Output the (X, Y) coordinate of the center of the cell containing the given text.  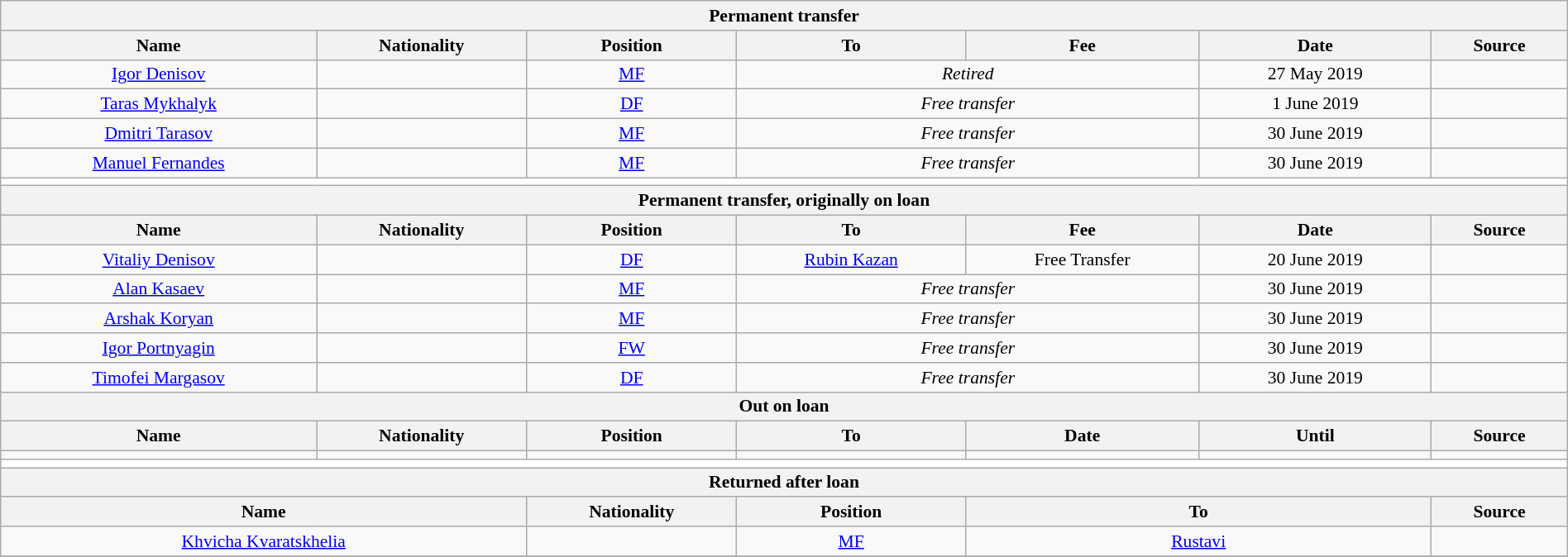
Rubin Kazan (852, 259)
Dmitri Tarasov (159, 134)
FW (632, 348)
Free Transfer (1083, 259)
Vitaliy Denisov (159, 259)
Out on loan (784, 407)
Returned after loan (784, 483)
Khvicha Kvaratskhelia (264, 541)
Timofei Margasov (159, 378)
Arshak Koryan (159, 319)
Igor Portnyagin (159, 348)
Rustavi (1199, 541)
Permanent transfer (784, 16)
Until (1315, 436)
27 May 2019 (1315, 74)
1 June 2019 (1315, 104)
Permanent transfer, originally on loan (784, 201)
Retired (968, 74)
Manuel Fernandes (159, 163)
Taras Mykhalyk (159, 104)
Igor Denisov (159, 74)
20 June 2019 (1315, 259)
Alan Kasaev (159, 289)
